For the text-containing cell, return its midpoint in (X, Y) coordinate format. 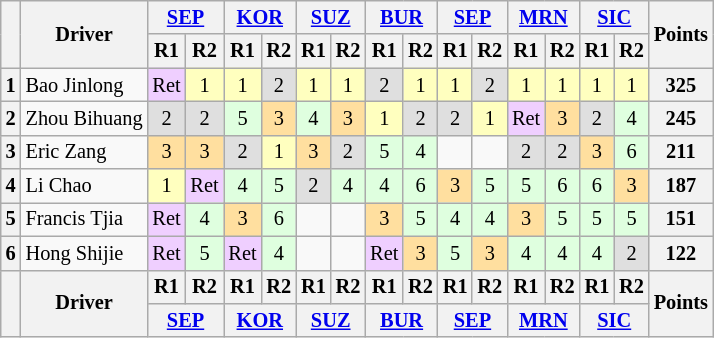
211 (681, 152)
Li Chao (84, 186)
Francis Tjia (84, 219)
Hong Shijie (84, 253)
122 (681, 253)
Zhou Bihuang (84, 118)
Bao Jinlong (84, 85)
245 (681, 118)
Eric Zang (84, 152)
325 (681, 85)
187 (681, 186)
151 (681, 219)
